For the text-containing cell, return its midpoint in (x, y) coordinate format. 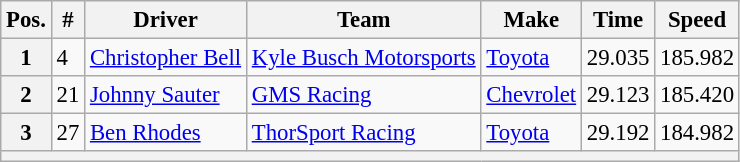
Kyle Busch Motorsports (364, 58)
Christopher Bell (166, 58)
Team (364, 20)
29.192 (618, 133)
Pos. (26, 20)
1 (26, 58)
Make (531, 20)
Ben Rhodes (166, 133)
21 (68, 95)
29.123 (618, 95)
4 (68, 58)
Speed (698, 20)
ThorSport Racing (364, 133)
Johnny Sauter (166, 95)
29.035 (618, 58)
27 (68, 133)
185.420 (698, 95)
3 (26, 133)
GMS Racing (364, 95)
185.982 (698, 58)
2 (26, 95)
# (68, 20)
184.982 (698, 133)
Chevrolet (531, 95)
Driver (166, 20)
Time (618, 20)
